Determine the (X, Y) coordinate at the center of the cell enclosing the given text.  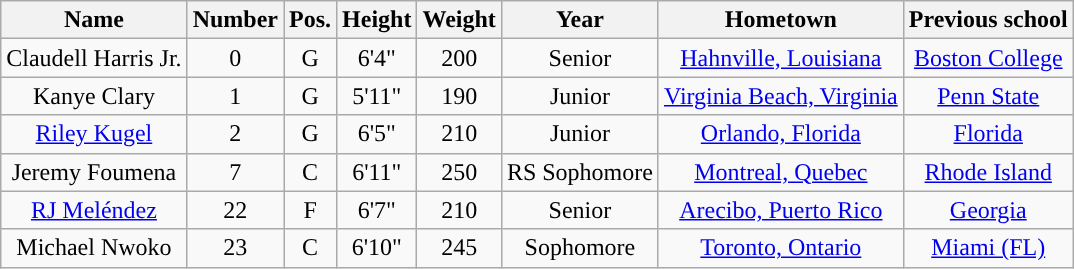
Name (94, 20)
0 (235, 58)
Penn State (988, 96)
6'10" (377, 248)
Previous school (988, 20)
Toronto, Ontario (780, 248)
RJ Meléndez (94, 210)
Weight (459, 20)
Florida (988, 134)
F (310, 210)
Arecibo, Puerto Rico (780, 210)
Claudell Harris Jr. (94, 58)
6'11" (377, 172)
Hahnville, Louisiana (780, 58)
245 (459, 248)
Miami (FL) (988, 248)
250 (459, 172)
200 (459, 58)
Number (235, 20)
6'7" (377, 210)
Sophomore (580, 248)
190 (459, 96)
Year (580, 20)
7 (235, 172)
5'11" (377, 96)
Montreal, Quebec (780, 172)
Pos. (310, 20)
Orlando, Florida (780, 134)
Michael Nwoko (94, 248)
Riley Kugel (94, 134)
Jeremy Foumena (94, 172)
Virginia Beach, Virginia (780, 96)
Georgia (988, 210)
Hometown (780, 20)
RS Sophomore (580, 172)
Rhode Island (988, 172)
Kanye Clary (94, 96)
2 (235, 134)
Height (377, 20)
Boston College (988, 58)
1 (235, 96)
6'4" (377, 58)
23 (235, 248)
6'5" (377, 134)
22 (235, 210)
